Locate the cell with the specified text and output its (X, Y) center coordinate. 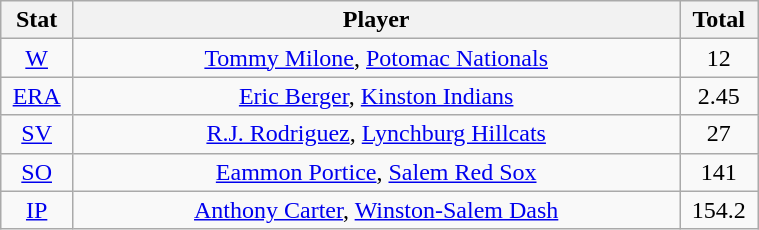
141 (719, 172)
27 (719, 134)
ERA (37, 96)
SV (37, 134)
IP (37, 210)
Tommy Milone, Potomac Nationals (376, 58)
Stat (37, 20)
2.45 (719, 96)
Eammon Portice, Salem Red Sox (376, 172)
12 (719, 58)
SO (37, 172)
Anthony Carter, Winston-Salem Dash (376, 210)
Player (376, 20)
Eric Berger, Kinston Indians (376, 96)
154.2 (719, 210)
Total (719, 20)
R.J. Rodriguez, Lynchburg Hillcats (376, 134)
W (37, 58)
